Capture the cell that displays the provided text and extract its [x, y] central coordinate. 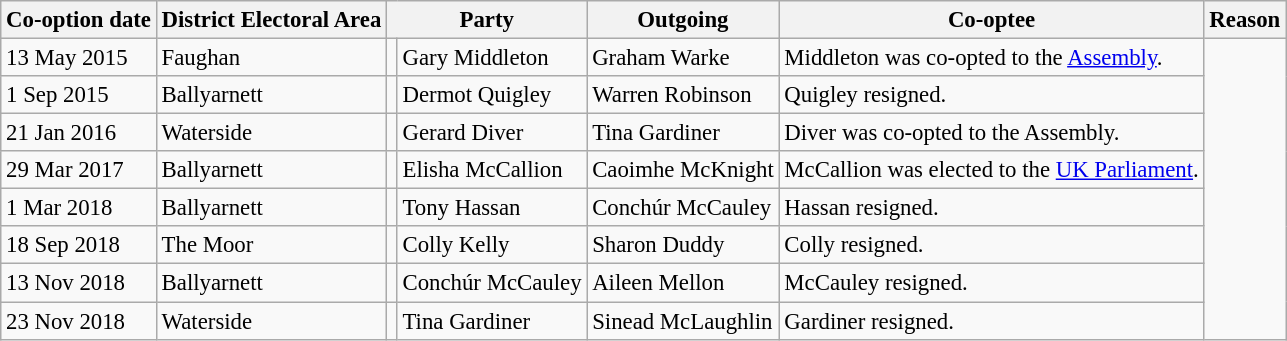
Co-option date [79, 20]
The Moor [271, 245]
Colly Kelly [492, 245]
Gardiner resigned. [992, 321]
Co-optee [992, 20]
29 Mar 2017 [79, 170]
Sinead McLaughlin [683, 321]
Quigley resigned. [992, 95]
13 Nov 2018 [79, 283]
Reason [1244, 20]
McCallion was elected to the UK Parliament. [992, 170]
Elisha McCallion [492, 170]
1 Mar 2018 [79, 208]
Sharon Duddy [683, 245]
23 Nov 2018 [79, 321]
Warren Robinson [683, 95]
Tony Hassan [492, 208]
Diver was co-opted to the Assembly. [992, 133]
Gary Middleton [492, 58]
Graham Warke [683, 58]
18 Sep 2018 [79, 245]
Gerard Diver [492, 133]
Hassan resigned. [992, 208]
Caoimhe McKnight [683, 170]
District Electoral Area [271, 20]
Outgoing [683, 20]
Aileen Mellon [683, 283]
21 Jan 2016 [79, 133]
Party [487, 20]
Middleton was co-opted to the Assembly. [992, 58]
1 Sep 2015 [79, 95]
McCauley resigned. [992, 283]
Faughan [271, 58]
Colly resigned. [992, 245]
13 May 2015 [79, 58]
Dermot Quigley [492, 95]
